Output the [x, y] coordinate of the center of the cell containing the given text.  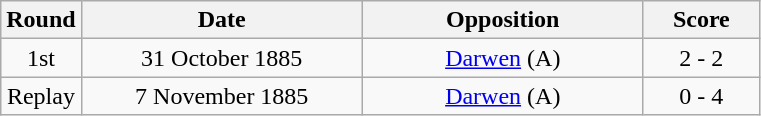
0 - 4 [701, 96]
Date [222, 20]
31 October 1885 [222, 58]
Opposition [502, 20]
Score [701, 20]
1st [41, 58]
Round [41, 20]
2 - 2 [701, 58]
Replay [41, 96]
7 November 1885 [222, 96]
